Determine the (X, Y) coordinate at the center of the cell enclosing the given text.  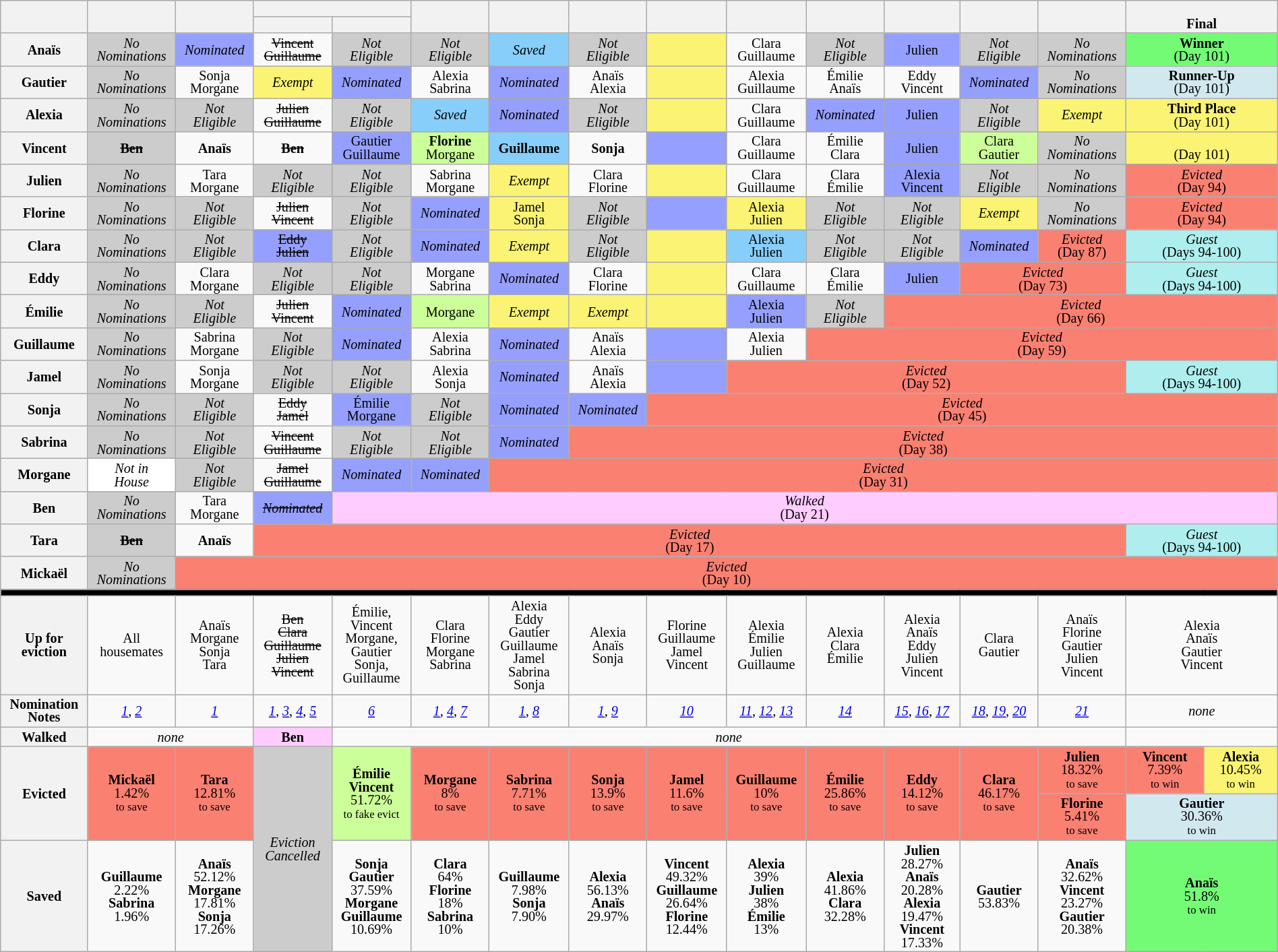
Mickaël1.42%to save (131, 794)
AlexiaEddyGautierGuillaumeJamelSabrinaSonja (529, 645)
AlexiaAnaïsEddyJulienVincent (922, 645)
Alexia10.45%to win (1240, 771)
AlexiaVincent (922, 181)
Third Place(Day 101) (1201, 116)
Winner(Day 101) (1201, 50)
Evicted(Day 59) (1042, 345)
ClaraFlorineMorganeSabrina (450, 645)
Gautier (44, 82)
1 (214, 711)
Sabrina7.71%to save (529, 794)
FlorineMorgane (450, 148)
ÉmilieVincent51.72%to fake evict (371, 794)
AnaïsMorganeSonjaTara (214, 645)
AlexiaSonja (450, 377)
Evicted(Day 38) (923, 442)
21 (1082, 711)
Guillaume10%to save (766, 794)
JulienGuillaume (293, 116)
Sabrina (44, 442)
AlexiaAnaïsSonja (608, 645)
Émilie,VincentMorgane,GautierSonja,Guillaume (371, 645)
1, 3, 4, 5 (293, 711)
JamelSonja (529, 214)
EddyVincent (922, 82)
Evicted(Day 73) (1043, 279)
(Day 101) (1201, 148)
1, 2 (131, 711)
NominationNotes (44, 711)
FlorineGuillaumeJamelVincent (687, 645)
ÉmilieMorgane (371, 410)
Émilie (44, 311)
Florine5.41%to save (1082, 817)
MorganeSabrina (450, 279)
Evicted(Day 17) (690, 540)
Evicted(Day 52) (926, 377)
Eddy14.12%to save (922, 794)
Jamel11.6%to save (687, 794)
Émilie25.86%to save (845, 794)
EddyJulien (293, 247)
EddyJamel (293, 410)
18, 19, 20 (999, 711)
ÉmilieClara (845, 148)
AlexiaAnaïsGautierVincent (1201, 645)
Evicted(Day 66) (1081, 311)
Tara (44, 540)
Evicted(Day 45) (963, 410)
JamelGuillaume (293, 476)
1, 8 (529, 711)
ÉmilieAnaïs (845, 82)
AlexiaGuillaume (766, 82)
Runner-Up(Day 101) (1201, 82)
AlexiaÉmilieJulienGuillaume (766, 645)
Up foreviction (44, 645)
Final (1201, 18)
Walked(Day 21) (805, 508)
Clara46.17%to save (999, 794)
Vincent7.39%to win (1165, 771)
Jamel (44, 377)
Morgane8%to save (450, 794)
Evicted(Day 87) (1082, 247)
Gautier30.36%to win (1201, 817)
Julien18.32%to save (1082, 771)
14 (845, 711)
AlexiaClaraÉmilie (845, 645)
Evicted(Day 31) (883, 476)
Walked (44, 737)
AnaïsFlorineGautierJulienVincent (1082, 645)
Vincent (44, 148)
BenClaraGuillaumeJulienVincent (293, 645)
Clara (44, 247)
Tara12.81%to save (214, 794)
11, 12, 13 (766, 711)
Evicted(Day 10) (727, 574)
Evicted (44, 794)
Alexia (44, 116)
Florine (44, 214)
15, 16, 17 (922, 711)
Mickaël (44, 574)
6 (371, 711)
Eddy (44, 279)
Sonja13.9%to save (608, 794)
GautierGuillaume (371, 148)
ClaraMorgane (214, 279)
10 (687, 711)
1, 4, 7 (450, 711)
Allhousemates (131, 645)
Not inHouse (131, 476)
1, 9 (608, 711)
